Find where the given text appears and provide that cell's center as [X, Y] coordinate. 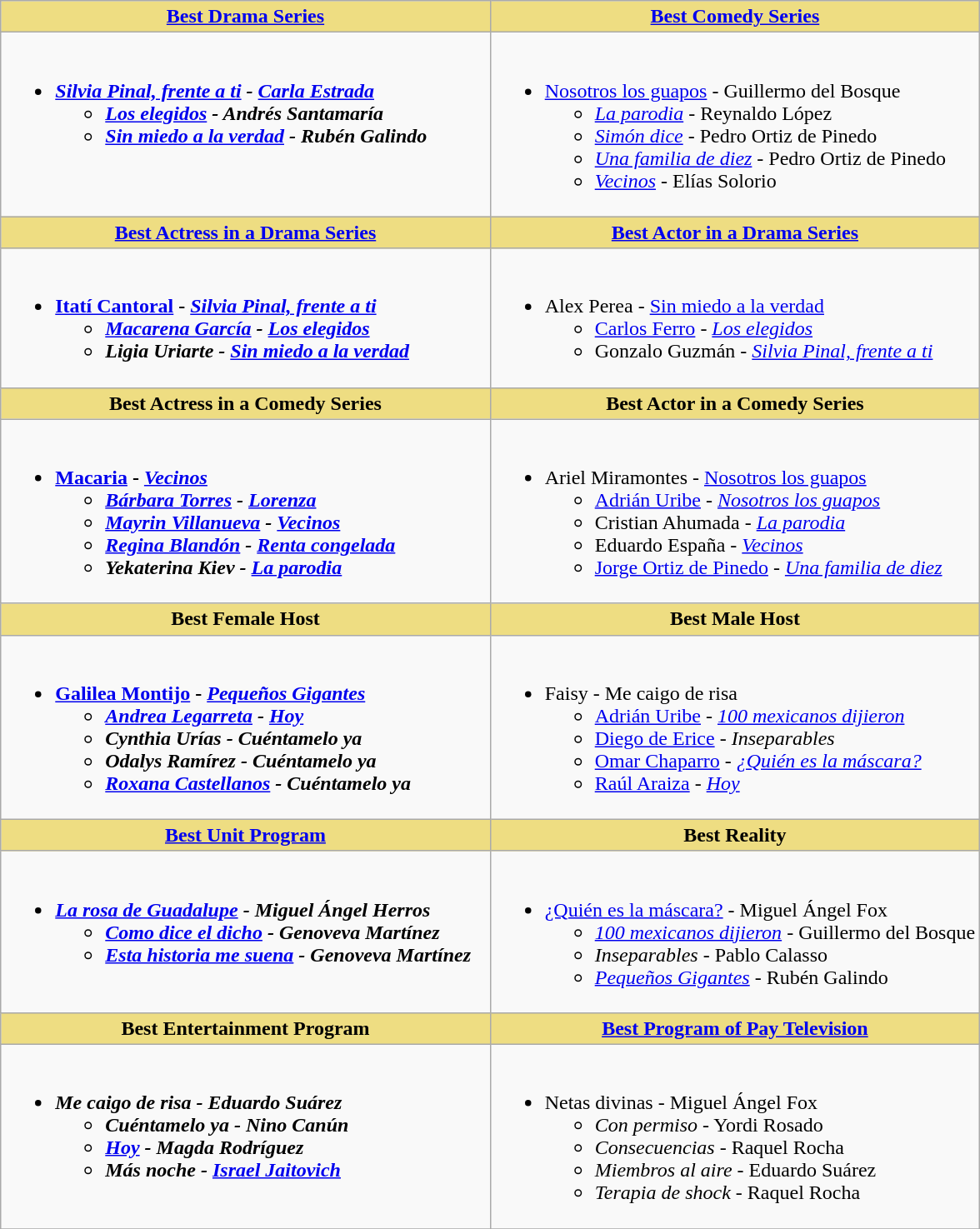
Me caigo de risa - Eduardo SuárezCuéntamelo ya - Nino CanúnHoy - Magda RodríguezMás noche - Israel Jaitovich [245, 1137]
Best Comedy Series [735, 17]
¿Quién es la máscara? - Miguel Ángel Fox100 mexicanos dijieron - Guillermo del BosqueInseparables - Pablo CalassoPequeños Gigantes - Rubén Galindo [735, 932]
Best Unit Program [245, 835]
Best Program of Pay Television [735, 1028]
Macaria - VecinosBárbara Torres - LorenzaMayrin Villanueva - VecinosRegina Blandón - Renta congeladaYekaterina Kiev - La parodia [245, 512]
Alex Perea - Sin miedo a la verdadCarlos Ferro - Los elegidosGonzalo Guzmán - Silvia Pinal, frente a ti [735, 318]
La rosa de Guadalupe - Miguel Ángel HerrosComo dice el dicho - Genoveva MartínezEsta historia me suena - Genoveva Martínez [245, 932]
Best Entertainment Program [245, 1028]
Best Drama Series [245, 17]
Itatí Cantoral - Silvia Pinal, frente a tiMacarena García - Los elegidosLigia Uriarte - Sin miedo a la verdad [245, 318]
Best Female Host [245, 619]
Best Reality [735, 835]
Faisy - Me caigo de risaAdrián Uribe - 100 mexicanos dijieronDiego de Erice - InseparablesOmar Chaparro - ¿Quién es la máscara?Raúl Araiza - Hoy [735, 727]
Best Male Host [735, 619]
Best Actress in a Comedy Series [245, 403]
Best Actor in a Drama Series [735, 232]
Best Actress in a Drama Series [245, 232]
Best Actor in a Comedy Series [735, 403]
Silvia Pinal, frente a ti - Carla EstradaLos elegidos - Andrés SantamaríaSin miedo a la verdad - Rubén Galindo [245, 125]
